Pinpoint the cell where the given text exists, returning its [x, y] midpoint coordinate. 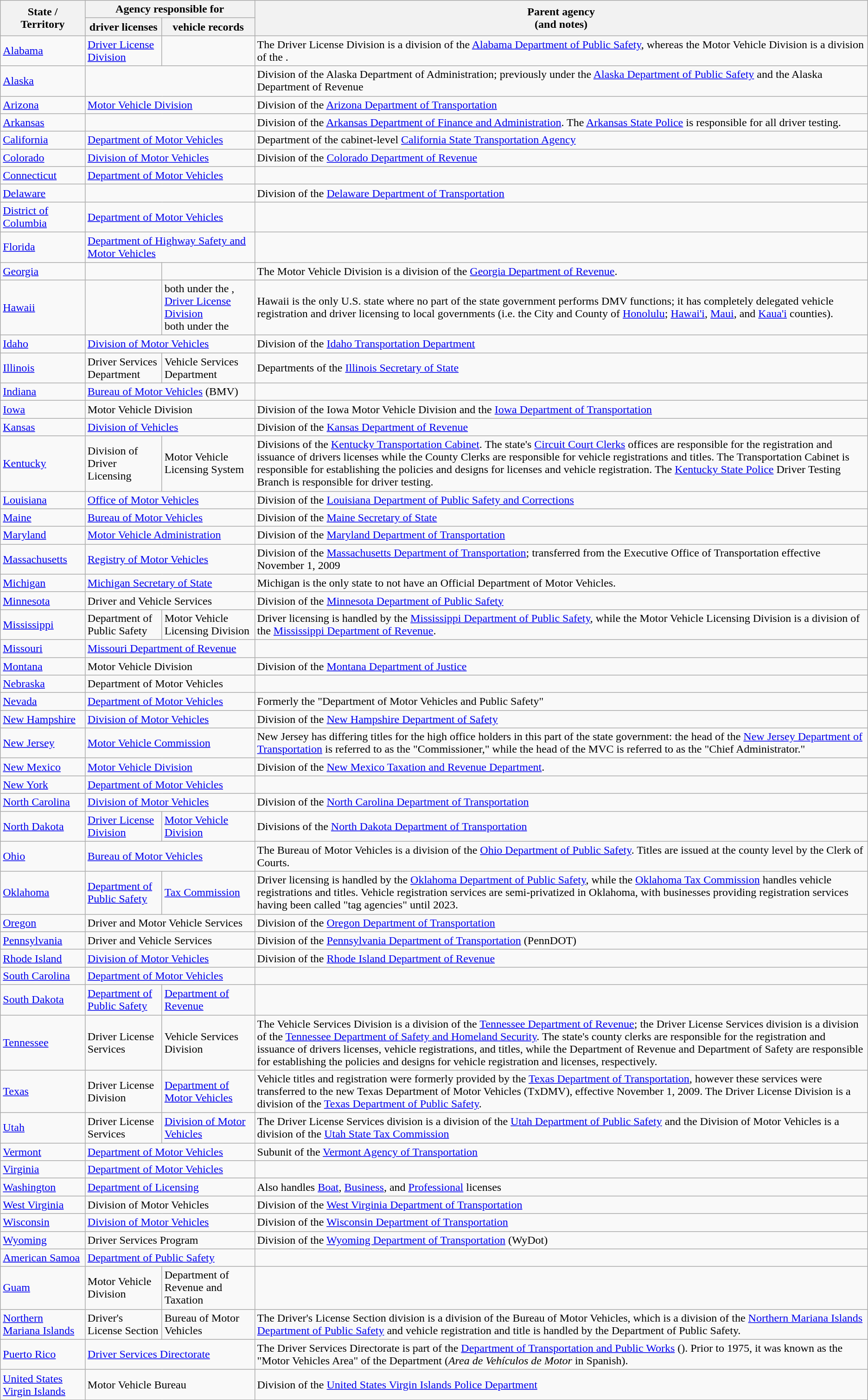
The Motor Vehicle Division is a division of the Georgia Department of Revenue. [561, 271]
Kansas [43, 427]
District of Columbia [43, 217]
South Carolina [43, 976]
Louisiana [43, 500]
Texas [43, 1092]
Division of the Pennsylvania Department of Transportation (PennDOT) [561, 940]
Nevada [43, 702]
Division of the Oregon Department of Transportation [561, 923]
Vehicle Services Department [208, 368]
Division of the Arkansas Department of Finance and Administration. The Arkansas State Police is responsible for all driver testing. [561, 122]
Driver Services Program [170, 1240]
Illinois [43, 368]
Department of Highway Safety and Motor Vehicles [170, 247]
Division of the West Virginia Department of Transportation [561, 1205]
Department of Revenue and Taxation [208, 1288]
Arkansas [43, 122]
State /Territory [43, 18]
Division of the Maine Secretary of State [561, 518]
Mississippi [43, 624]
North Dakota [43, 826]
Maine [43, 518]
Oklahoma [43, 893]
driver licenses [123, 27]
California [43, 140]
Tennessee [43, 1042]
Utah [43, 1128]
Division of the Colorado Department of Revenue [561, 158]
Hawaii [43, 308]
Puerto Rico [43, 1354]
Indiana [43, 392]
Division of the Idaho Transportation Department [561, 344]
Colorado [43, 158]
Formerly the "Department of Motor Vehicles and Public Safety" [561, 702]
Vermont [43, 1152]
Driver Services Directorate [170, 1354]
Division of the Alaska Department of Administration; previously under the Alaska Department of Public Safety and the Alaska Department of Revenue [561, 81]
Michigan is the only state to not have an Official Department of Motor Vehicles. [561, 583]
Registry of Motor Vehicles [170, 559]
Driver Services Department [123, 368]
Florida [43, 247]
Delaware [43, 193]
Division of the Iowa Motor Vehicle Division and the Iowa Department of Transportation [561, 409]
Driver and Motor Vehicle Services [170, 923]
Oregon [43, 923]
United States Virgin Islands [43, 1385]
Also handles Boat, Business, and Professional licenses [561, 1187]
The Bureau of Motor Vehicles is a division of the Ohio Department of Public Safety. Titles are issued at the county level by the Clerk of Courts. [561, 856]
Division of the Rhode Island Department of Revenue [561, 958]
Divisions of the North Dakota Department of Transportation [561, 826]
Office of Motor Vehicles [170, 500]
Guam [43, 1288]
Nebraska [43, 684]
Division of the United States Virgin Islands Police Department [561, 1385]
Division of the Delaware Department of Transportation [561, 193]
New Hampshire [43, 719]
Minnesota [43, 601]
Montana [43, 666]
Division of the Minnesota Department of Public Safety [561, 601]
Department of Revenue [208, 1000]
Department of Licensing [170, 1187]
Parent agency (and notes) [561, 18]
vehicle records [208, 27]
Michigan [43, 583]
Idaho [43, 344]
Division of Vehicles [170, 427]
American Samoa [43, 1258]
Massachusetts [43, 559]
Motor Vehicle Licensing Division [208, 624]
Pennsylvania [43, 940]
Vehicle Services Division [208, 1042]
Motor Vehicle Commission [170, 743]
Division of the Montana Department of Justice [561, 666]
Missouri Department of Revenue [170, 648]
The Driver License Division is a division of the Alabama Department of Public Safety, whereas the Motor Vehicle Division is a division of the . [561, 51]
Wyoming [43, 1240]
Division of the Massachusetts Department of Transportation; transferred from the Executive Office of Transportation effective November 1, 2009 [561, 559]
Division of the Wyoming Department of Transportation (WyDot) [561, 1240]
West Virginia [43, 1205]
Arizona [43, 105]
Division of the Arizona Department of Transportation [561, 105]
Bureau of Motor Vehicles (BMV) [170, 392]
Motor Vehicle Licensing System [208, 464]
Division of Driver Licensing [123, 464]
Iowa [43, 409]
Division of the Kansas Department of Revenue [561, 427]
Maryland [43, 535]
Missouri [43, 648]
Connecticut [43, 175]
Division of the Maryland Department of Transportation [561, 535]
Kentucky [43, 464]
Driver's License Section [123, 1324]
Michigan Secretary of State [170, 583]
Tax Commission [208, 893]
New Mexico [43, 767]
Motor Vehicle Administration [170, 535]
Rhode Island [43, 958]
Subunit of the Vermont Agency of Transportation [561, 1152]
Northern Mariana Islands [43, 1324]
Agency responsible for [170, 9]
North Carolina [43, 802]
Ohio [43, 856]
Virginia [43, 1170]
New Jersey [43, 743]
South Dakota [43, 1000]
Division of the North Carolina Department of Transportation [561, 802]
Department of the cabinet-level California State Transportation Agency [561, 140]
Georgia [43, 271]
New York [43, 785]
Division of the Louisiana Department of Public Safety and Corrections [561, 500]
Alaska [43, 81]
Wisconsin [43, 1222]
Motor Vehicle Bureau [170, 1385]
Departments of the Illinois Secretary of State [561, 368]
Division of the New Mexico Taxation and Revenue Department. [561, 767]
Washington [43, 1187]
Division of the Wisconsin Department of Transportation [561, 1222]
both under the , Driver License Division both under the [208, 308]
Alabama [43, 51]
Division of the New Hampshire Department of Safety [561, 719]
